Extract the (x, y) coordinate from the center of the cell holding the provided text.  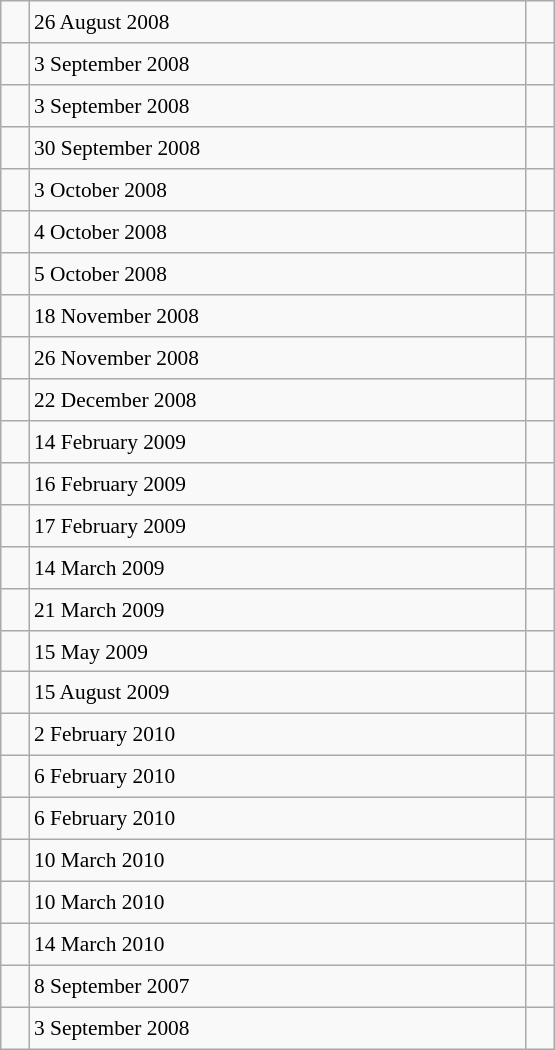
5 October 2008 (278, 274)
22 December 2008 (278, 399)
4 October 2008 (278, 232)
26 November 2008 (278, 358)
15 August 2009 (278, 693)
21 March 2009 (278, 609)
18 November 2008 (278, 316)
16 February 2009 (278, 483)
3 October 2008 (278, 190)
14 March 2009 (278, 567)
14 February 2009 (278, 441)
14 March 2010 (278, 945)
30 September 2008 (278, 148)
2 February 2010 (278, 735)
15 May 2009 (278, 651)
17 February 2009 (278, 525)
26 August 2008 (278, 22)
8 September 2007 (278, 986)
